Capture the cell that displays the provided text and extract its [x, y] central coordinate. 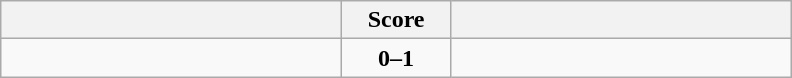
Score [396, 20]
0–1 [396, 58]
